For the text-containing cell, return its midpoint in [x, y] coordinate format. 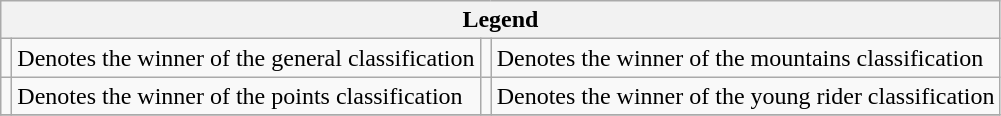
Denotes the winner of the general classification [246, 58]
Legend [500, 20]
Denotes the winner of the mountains classification [746, 58]
Denotes the winner of the points classification [246, 96]
Denotes the winner of the young rider classification [746, 96]
